Locate the cell with the specified text and output its [X, Y] center coordinate. 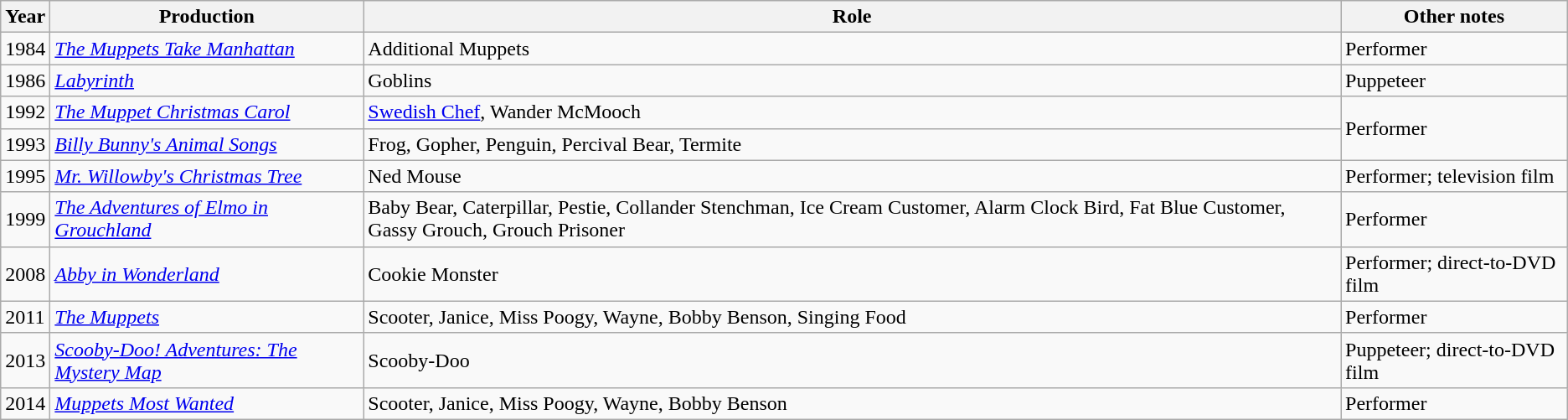
Labyrinth [207, 80]
Frog, Gopher, Penguin, Percival Bear, Termite [853, 144]
The Adventures of Elmo in Grouchland [207, 220]
The Muppet Christmas Carol [207, 112]
Other notes [1454, 17]
2013 [25, 360]
Baby Bear, Caterpillar, Pestie, Collander Stenchman, Ice Cream Customer, Alarm Clock Bird, Fat Blue Customer, Gassy Grouch, Grouch Prisoner [853, 220]
Puppeteer [1454, 80]
Swedish Chef, Wander McMooch [853, 112]
2008 [25, 273]
Muppets Most Wanted [207, 403]
1992 [25, 112]
1999 [25, 220]
Scooby-Doo! Adventures: The Mystery Map [207, 360]
1995 [25, 176]
Abby in Wonderland [207, 273]
Scooter, Janice, Miss Poogy, Wayne, Bobby Benson, Singing Food [853, 317]
Production [207, 17]
Cookie Monster [853, 273]
Performer; television film [1454, 176]
Billy Bunny's Animal Songs [207, 144]
1986 [25, 80]
The Muppets [207, 317]
Year [25, 17]
Mr. Willowby's Christmas Tree [207, 176]
Puppeteer; direct-to-DVD film [1454, 360]
Additional Muppets [853, 49]
Performer; direct-to-DVD film [1454, 273]
Ned Mouse [853, 176]
Scooter, Janice, Miss Poogy, Wayne, Bobby Benson [853, 403]
Goblins [853, 80]
Scooby-Doo [853, 360]
1993 [25, 144]
1984 [25, 49]
Role [853, 17]
2014 [25, 403]
The Muppets Take Manhattan [207, 49]
2011 [25, 317]
